Extract the (x, y) coordinate from the center of the cell holding the provided text.  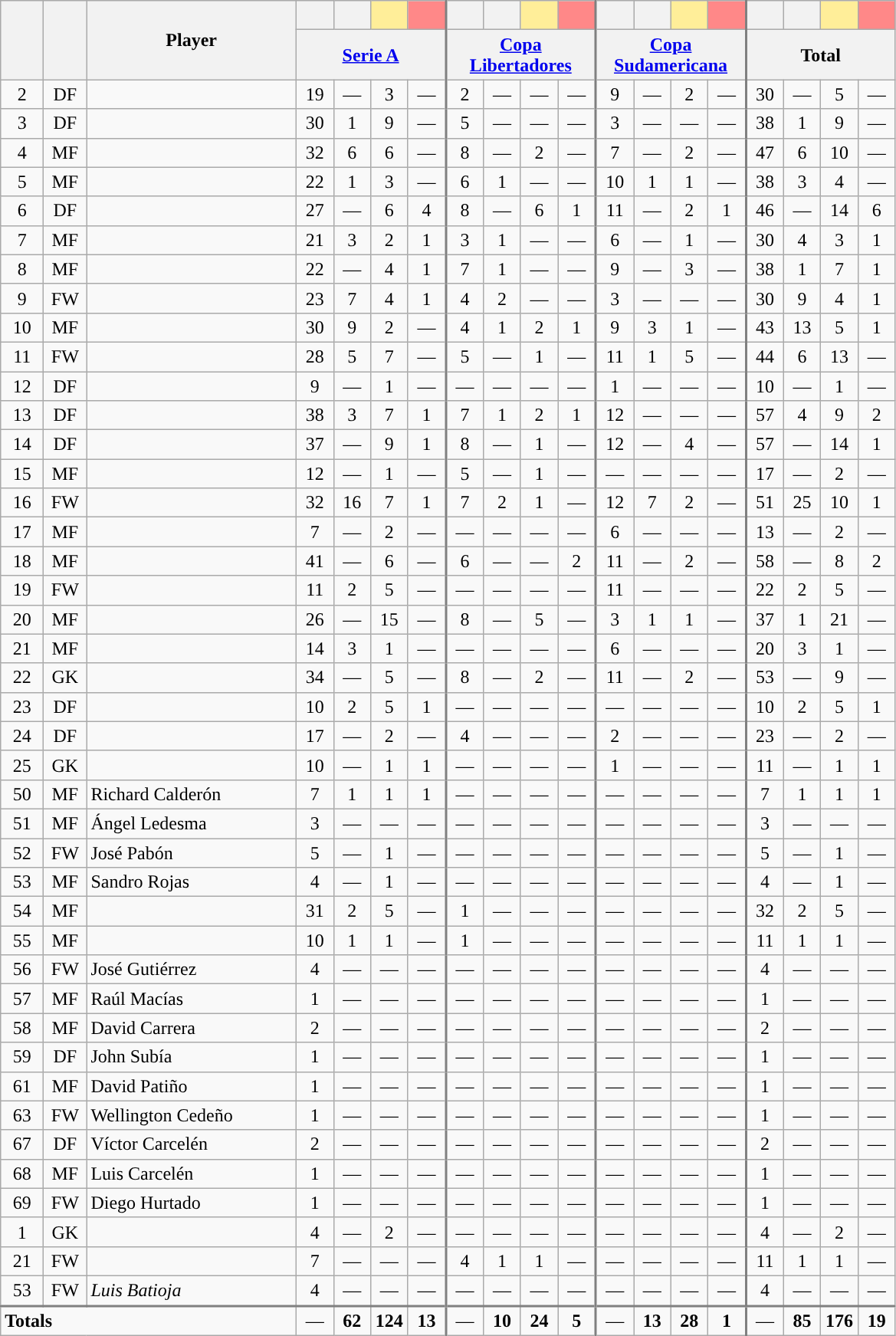
Luis Carcelén (192, 1174)
31 (314, 911)
CopaLibertadores (520, 55)
41 (314, 561)
Total (820, 55)
Serie A (371, 55)
Richard Calderón (192, 794)
46 (765, 211)
Sandro Rojas (192, 882)
John Subía (192, 1057)
Wellington Cedeño (192, 1115)
26 (314, 619)
David Carrera (192, 1028)
Raúl Macías (192, 999)
Víctor Carcelén (192, 1144)
176 (840, 1320)
David Patiño (192, 1086)
Player (192, 40)
CopaSudamericana (671, 55)
Diego Hurtado (192, 1203)
José Pabón (192, 853)
43 (765, 327)
68 (22, 1174)
18 (22, 561)
50 (22, 794)
Luis Batioja (192, 1291)
27 (314, 211)
47 (765, 153)
67 (22, 1144)
Totals (149, 1320)
61 (22, 1086)
56 (22, 970)
59 (22, 1057)
54 (22, 911)
55 (22, 940)
62 (353, 1320)
124 (389, 1320)
69 (22, 1203)
Ángel Ledesma (192, 823)
63 (22, 1115)
85 (802, 1320)
José Gutiérrez (192, 970)
52 (22, 853)
34 (314, 678)
44 (765, 356)
